Determine the (x, y) coordinate at the center of the cell enclosing the given text.  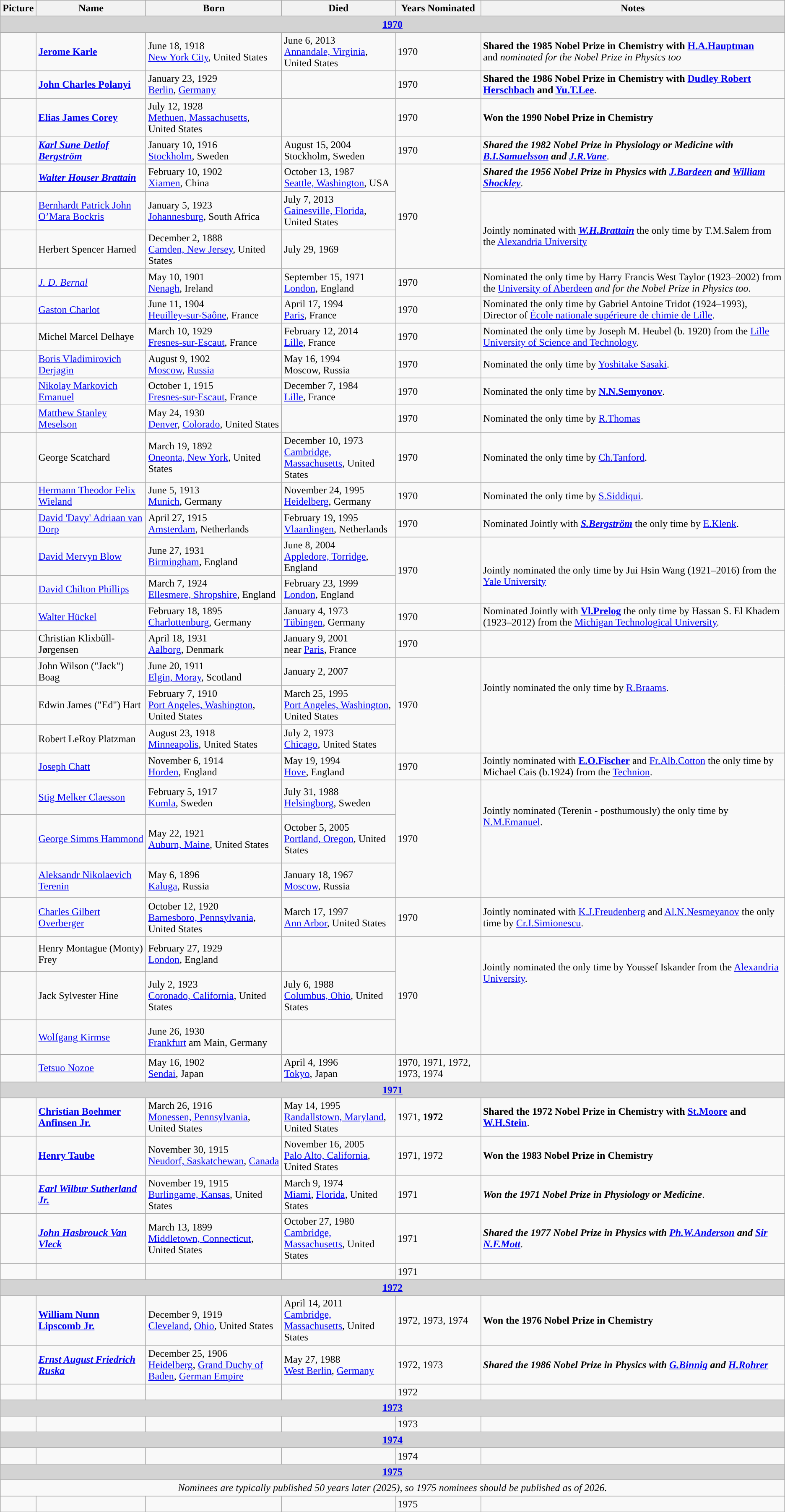
February 19, 1995Vlaardingen, Netherlands (339, 524)
August 9, 1902 Moscow, Russia (214, 364)
Christian Boehmer Anfinsen Jr. (91, 1117)
David Chilton Phillips (91, 589)
December 25, 1906Heidelberg, Grand Duchy of Baden, German Empire (214, 1365)
1972, 1973 (438, 1365)
Nominated the only time by Joseph M. Heubel (b. 1920) from the Lille University of Science and Technology. (632, 336)
Nominated Jointly with S.Bergström the only time by E.Klenk. (632, 524)
Nominated the only time by R.Thomas (632, 419)
February 27, 1929 London, England (214, 954)
February 18, 1895Charlottenburg, Germany (214, 617)
February 23, 1999 London, England (339, 589)
March 7, 1924 Ellesmere, Shropshire, England (214, 589)
Years Nominated (438, 8)
Died (339, 8)
August 15, 2004Stockholm, Sweden (339, 150)
Edwin James ("Ed") Hart (91, 705)
November 24, 1995Heidelberg, Germany (339, 496)
July 12, 1928Methuen, Massachusetts, United States (214, 117)
Hermann Theodor Felix Wieland (91, 496)
February 5, 1917 Kumla, Sweden (214, 797)
December 10, 1973Cambridge, Massachusetts, United States (339, 457)
Shared the 1956 Nobel Prize in Physics with J.Bardeen and William Shockley. (632, 178)
Nominated Jointly with Vl.Prelog the only time by Hassan S. El Khadem (1923–2012) from the Michigan Technological University. (632, 617)
Born (214, 8)
January 18, 1967 Moscow, Russia (339, 881)
March 17, 1997 Ann Arbor, United States (339, 917)
April 27, 1915Amsterdam, Netherlands (214, 524)
February 10, 1902 Xiamen, China (214, 178)
Matthew Stanley Meselson (91, 419)
Nikolay Markovich Emanuel (91, 392)
Stig Melker Claesson (91, 797)
June 11, 1904 Heuilley-sur-Saône, France (214, 310)
Shared the 1986 Nobel Prize in Physics with G.Binnig and H.Rohrer (632, 1365)
May 19, 1994 Hove, England (339, 766)
William Nunn Lipscomb Jr. (91, 1321)
January 4, 1973Tübingen, Germany (339, 617)
October 1, 1915 Fresnes-sur-Escaut, France (214, 392)
January 23, 1929Berlin, Germany (214, 85)
August 23, 1918 Minneapolis, United States (214, 739)
Henry Taube (91, 1156)
David 'Davy' Adriaan van Dorp (91, 524)
Herbert Spencer Harned (91, 249)
June 27, 1931 Birmingham, England (214, 556)
Shared the 1982 Nobel Prize in Physiology or Medicine with B.I.Samuelsson and J.R.Vane. (632, 150)
Shared the 1972 Nobel Prize in Chemistry with St.Moore and W.H.Stein. (632, 1117)
Notes (632, 8)
May 22, 1921 Auburn, Maine, United States (214, 839)
January 2, 2007 (339, 671)
December 2, 1888 Camden, New Jersey, United States (214, 249)
November 30, 1915Neudorf, Saskatchewan, Canada (214, 1156)
Jointly nominated with W.H.Brattain the only time by T.M.Salem from the Alexandria University (632, 230)
David Mervyn Blow (91, 556)
July 2, 1973 Chicago, United States (339, 739)
June 6, 2013Annandale, Virginia, United States (339, 52)
Michel Marcel Delhaye (91, 336)
Wolfgang Kirmse (91, 1037)
Ernst August Friedrich Ruska (91, 1365)
J. D. Bernal (91, 282)
June 8, 2004 Appledore, Torridge, England (339, 556)
January 5, 1923 Johannesburg, South Africa (214, 211)
May 16, 1994 Moscow, Russia (339, 364)
Jointly nominated the only time by Youssef Iskander from the Alexandria University. (632, 995)
May 27, 1988West Berlin, Germany (339, 1365)
Nominated the only time by Harry Francis West Taylor (1923–2002) from the University of Aberdeen and for the Nobel Prize in Physics too. (632, 282)
April 18, 1931Aalborg, Denmark (214, 644)
Jointly nominated with E.O.Fischer and Fr.Alb.Cotton the only time by Michael Cais (b.1924) from the Technion. (632, 766)
October 27, 1980Cambridge, Massachusetts, United States (339, 1238)
June 26, 1930 Frankfurt am Main, Germany (214, 1037)
Nominated the only time by Yoshitake Sasaki. (632, 364)
Jerome Karle (91, 52)
Jointly nominated with K.J.Freudenberg and Al.N.Nesmeyanov the only time by Cr.I.Simionescu. (632, 917)
Robert LeRoy Platzman (91, 739)
Gaston Charlot (91, 310)
November 6, 1914 Horden, England (214, 766)
January 9, 2001near Paris, France (339, 644)
December 9, 1919Cleveland, Ohio, United States (214, 1321)
John Hasbrouck Van Vleck (91, 1238)
March 9, 1974Miami, Florida, United States (339, 1194)
July 2, 1923 Coronado, California, United States (214, 996)
July 6, 1988 Columbus, Ohio, United States (339, 996)
May 6, 1896 Kaluga, Russia (214, 881)
October 13, 1987 Seattle, Washington, USA (339, 178)
Boris Vladimirovich Derjagin (91, 364)
July 7, 2013 Gainesville, Florida, United States (339, 211)
George Scatchard (91, 457)
Shared the 1986 Nobel Prize in Chemistry with Dudley Robert Herschbach and Yu.T.Lee. (632, 85)
December 7, 1984 Lille, France (339, 392)
September 15, 1971 London, England (339, 282)
Shared the 1977 Nobel Prize in Physics with Ph.W.Anderson and Sir N.F.Mott. (632, 1238)
May 10, 1901 Nenagh, Ireland (214, 282)
July 29, 1969 (339, 249)
John Wilson ("Jack") Boag (91, 671)
Christian Klixbüll-Jørgensen (91, 644)
March 25, 1995Port Angeles, Washington, United States (339, 705)
February 12, 2014 Lille, France (339, 336)
Walter Hückel (91, 617)
Tetsuo Nozoe (91, 1068)
June 5, 1913Munich, Germany (214, 496)
Nominated the only time by Gabriel Antoine Tridot (1924–1993), Director of École nationale supérieure de chimie de Lille. (632, 310)
John Charles Polanyi (91, 85)
Jack Sylvester Hine (91, 996)
Name (91, 8)
Earl Wilbur Sutherland Jr. (91, 1194)
March 10, 1929 Fresnes-sur-Escaut, France (214, 336)
Charles Gilbert Overberger (91, 917)
November 19, 1915Burlingame, Kansas, United States (214, 1194)
March 13, 1899Middletown, Connecticut, United States (214, 1238)
April 17, 1994 Paris, France (339, 310)
October 12, 1920 Barnesboro, Pennsylvania, United States (214, 917)
May 14, 1995Randallstown, Maryland, United States (339, 1117)
Aleksandr Nikolaevich Terenin (91, 881)
Won the 1976 Nobel Prize in Chemistry (632, 1321)
May 24, 1930Denver, Colorado, United States (214, 419)
Bernhardt Patrick John O’Mara Bockris (91, 211)
1970, 1971, 1972, 1973, 1974 (438, 1068)
April 4, 1996 Tokyo, Japan (339, 1068)
Nominees are typically published 50 years later (2025), so 1975 nominees should be published as of 2026. (392, 1488)
Jointly nominated the only time by Jui Hsin Wang (1921–2016) from the Yale University (632, 570)
Karl Sune Detlof Bergström (91, 150)
Elias James Corey (91, 117)
November 16, 2005Palo Alto, California, United States (339, 1156)
Nominated the only time by S.Siddiqui. (632, 496)
Jointly nominated (Terenin - posthumously) the only time by N.M.Emanuel. (632, 839)
February 7, 1910Port Angeles, Washington, United States (214, 705)
Won the 1971 Nobel Prize in Physiology or Medicine. (632, 1194)
1972, 1973, 1974 (438, 1321)
June 20, 1911 Elgin, Moray, Scotland (214, 671)
July 31, 1988 Helsingborg, Sweden (339, 797)
May 16, 1902 Sendai, Japan (214, 1068)
Shared the 1985 Nobel Prize in Chemistry with H.A.Hauptmanand nominated for the Nobel Prize in Physics too (632, 52)
June 18, 1918New York City, United States (214, 52)
Joseph Chatt (91, 766)
January 10, 1916Stockholm, Sweden (214, 150)
March 26, 1916Monessen, Pennsylvania, United States (214, 1117)
Nominated the only time by Ch.Tanford. (632, 457)
Won the 1990 Nobel Prize in Chemistry (632, 117)
Picture (18, 8)
April 14, 2011Cambridge, Massachusetts, United States (339, 1321)
Walter Houser Brattain (91, 178)
George Simms Hammond (91, 839)
March 19, 1892 Oneonta, New York, United States (214, 457)
Nominated the only time by N.N.Semyonov. (632, 392)
October 5, 2005 Portland, Oregon, United States (339, 839)
Won the 1983 Nobel Prize in Chemistry (632, 1156)
Henry Montague (Monty) Frey (91, 954)
Jointly nominated the only time by R.Braams. (632, 705)
